Scan for the cell matching the given text and deliver its (x, y) coordinate at center. 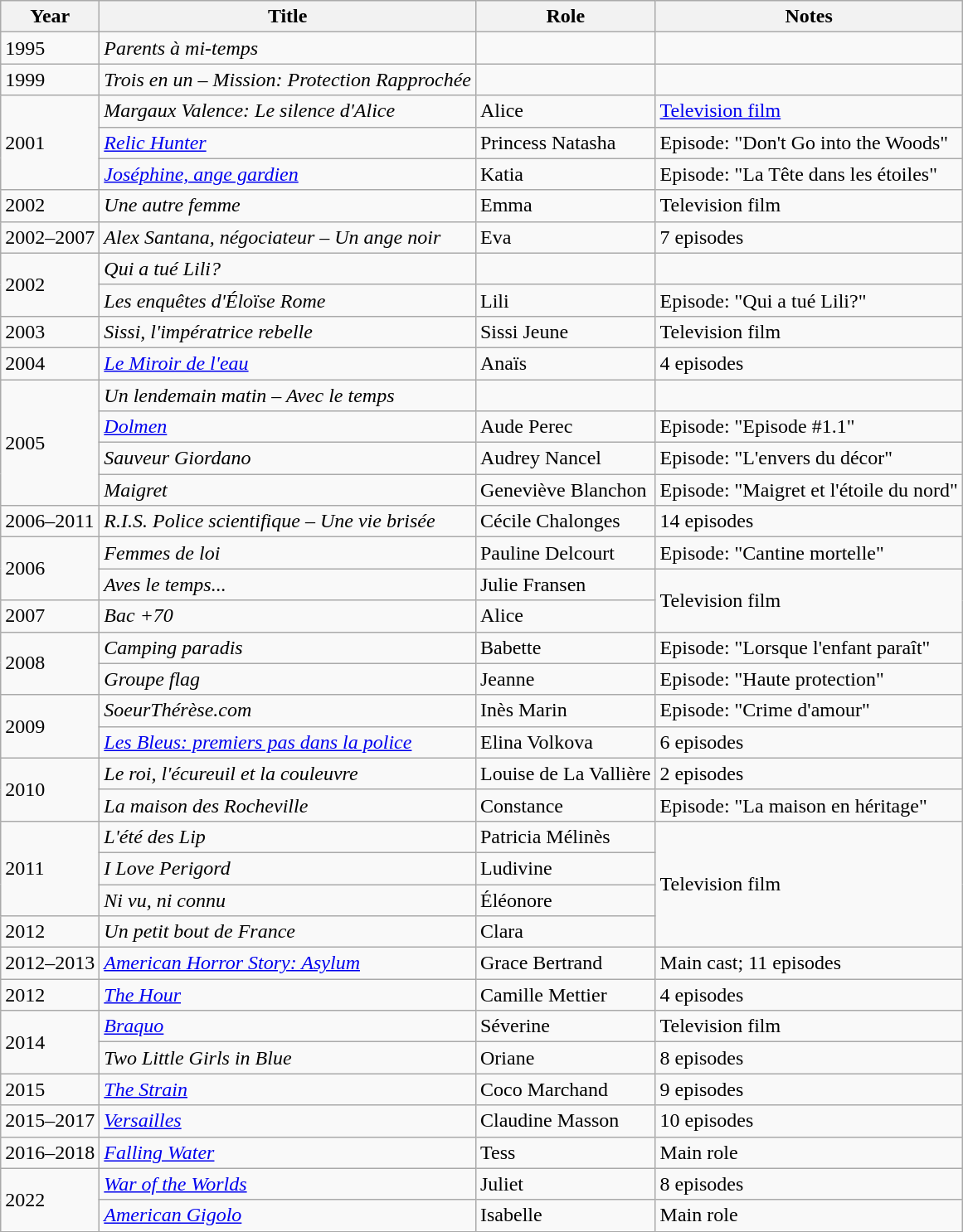
The Hour (288, 995)
Episode: "Cantine mortelle" (809, 553)
Braquo (288, 1026)
Notes (809, 17)
2010 (50, 789)
Ludivine (566, 868)
Episode: "Don't Go into the Woods" (809, 143)
2012–2013 (50, 963)
Sissi, l'impératrice rebelle (288, 332)
Elina Volkova (566, 742)
Patricia Mélinès (566, 837)
Camping paradis (288, 648)
Lili (566, 300)
7 episodes (809, 237)
Role (566, 17)
Relic Hunter (288, 143)
Alex Santana, négociateur – Un ange noir (288, 237)
Une autre femme (288, 206)
Le roi, l'écureuil et la couleuvre (288, 774)
Geneviève Blanchon (566, 490)
Bac +70 (288, 616)
2001 (50, 143)
2004 (50, 363)
Episode: "Qui a tué Lili?" (809, 300)
Un petit bout de France (288, 932)
Parents à mi-temps (288, 48)
2003 (50, 332)
Episode: "Maigret et l'étoile du nord" (809, 490)
Grace Bertrand (566, 963)
Un lendemain matin – Avec le temps (288, 395)
Episode: "Episode #1.1" (809, 427)
Isabelle (566, 1215)
American Horror Story: Asylum (288, 963)
Coco Marchand (566, 1089)
Maigret (288, 490)
Sissi Jeune (566, 332)
2 episodes (809, 774)
10 episodes (809, 1121)
Episode: "Haute protection" (809, 679)
Trois en un – Mission: Protection Rapprochée (288, 80)
2002–2007 (50, 237)
Episode: "Crime d'amour" (809, 711)
Pauline Delcourt (566, 553)
Joséphine, ange gardien (288, 174)
Title (288, 17)
Ni vu, ni connu (288, 900)
2005 (50, 443)
American Gigolo (288, 1215)
I Love Perigord (288, 868)
Main cast; 11 episodes (809, 963)
Jeanne (566, 679)
Emma (566, 206)
Margaux Valence: Le silence d'Alice (288, 111)
Camille Mettier (566, 995)
14 episodes (809, 521)
Babette (566, 648)
2006–2011 (50, 521)
2009 (50, 726)
Groupe flag (288, 679)
Qui a tué Lili? (288, 269)
Constance (566, 805)
SoeurThérèse.com (288, 711)
Falling Water (288, 1152)
Claudine Masson (566, 1121)
Clara (566, 932)
Two Little Girls in Blue (288, 1058)
2022 (50, 1200)
Dolmen (288, 427)
2006 (50, 569)
Julie Fransen (566, 584)
L'été des Lip (288, 837)
Katia (566, 174)
1995 (50, 48)
Year (50, 17)
2008 (50, 663)
2016–2018 (50, 1152)
1999 (50, 80)
Princess Natasha (566, 143)
Tess (566, 1152)
Episode: "Lorsque l'enfant paraît" (809, 648)
6 episodes (809, 742)
Juliet (566, 1184)
Oriane (566, 1058)
R.I.S. Police scientifique – Une vie brisée (288, 521)
Audrey Nancel (566, 458)
9 episodes (809, 1089)
Sauveur Giordano (288, 458)
Anaïs (566, 363)
La maison des Rocheville (288, 805)
The Strain (288, 1089)
Éléonore (566, 900)
Episode: "La Tête dans les étoiles" (809, 174)
Aves le temps... (288, 584)
Les enquêtes d'Éloïse Rome (288, 300)
Inès Marin (566, 711)
2015–2017 (50, 1121)
2007 (50, 616)
Versailles (288, 1121)
Louise de La Vallière (566, 774)
War of the Worlds (288, 1184)
Les Bleus: premiers pas dans la police (288, 742)
Cécile Chalonges (566, 521)
Eva (566, 237)
Femmes de loi (288, 553)
2015 (50, 1089)
Episode: "La maison en héritage" (809, 805)
Séverine (566, 1026)
Le Miroir de l'eau (288, 363)
2011 (50, 868)
Episode: "L'envers du décor" (809, 458)
2014 (50, 1042)
Aude Perec (566, 427)
